Detect which cell encompasses the target text, then output its (x, y) center coordinate. 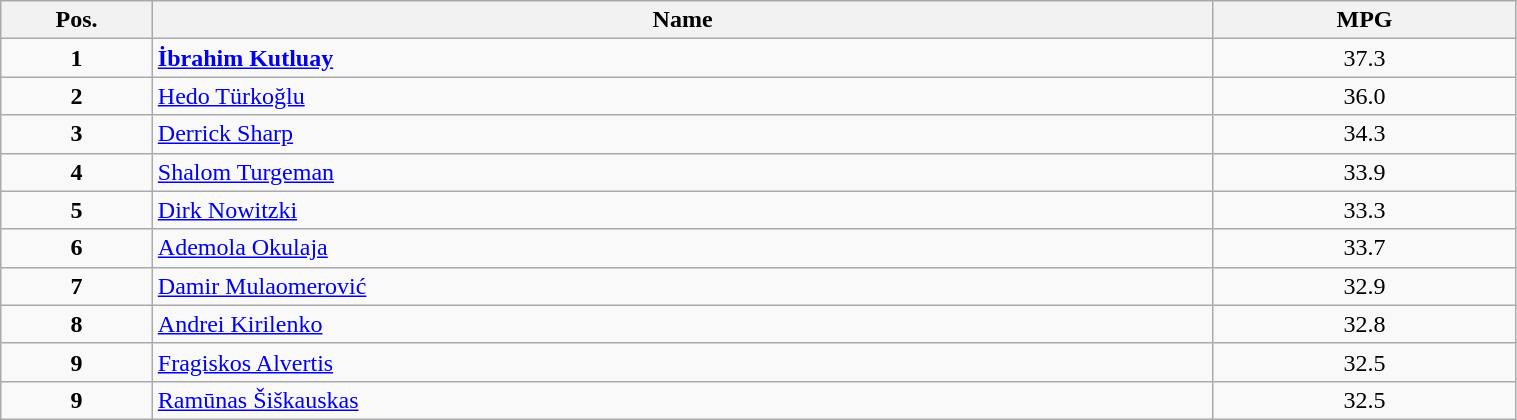
3 (77, 134)
33.3 (1364, 210)
Shalom Turgeman (682, 172)
MPG (1364, 20)
Dirk Nowitzki (682, 210)
Andrei Kirilenko (682, 324)
Hedo Türkoğlu (682, 96)
34.3 (1364, 134)
Ademola Okulaja (682, 248)
Pos. (77, 20)
33.9 (1364, 172)
32.8 (1364, 324)
1 (77, 58)
8 (77, 324)
5 (77, 210)
İbrahim Kutluay (682, 58)
7 (77, 286)
Name (682, 20)
6 (77, 248)
2 (77, 96)
33.7 (1364, 248)
Damir Mulaomerović (682, 286)
Fragiskos Alvertis (682, 362)
36.0 (1364, 96)
32.9 (1364, 286)
Derrick Sharp (682, 134)
4 (77, 172)
Ramūnas Šiškauskas (682, 400)
37.3 (1364, 58)
